Detect which cell encompasses the target text, then output its [x, y] center coordinate. 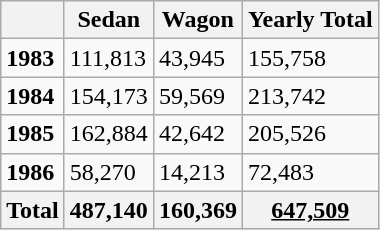
205,526 [310, 134]
42,642 [198, 134]
160,369 [198, 210]
43,945 [198, 58]
59,569 [198, 96]
1986 [33, 172]
213,742 [310, 96]
487,140 [108, 210]
154,173 [108, 96]
647,509 [310, 210]
Total [33, 210]
155,758 [310, 58]
162,884 [108, 134]
1984 [33, 96]
58,270 [108, 172]
Wagon [198, 20]
14,213 [198, 172]
1985 [33, 134]
72,483 [310, 172]
Yearly Total [310, 20]
1983 [33, 58]
111,813 [108, 58]
Sedan [108, 20]
